Output the (x, y) coordinate of the center of the cell containing the given text.  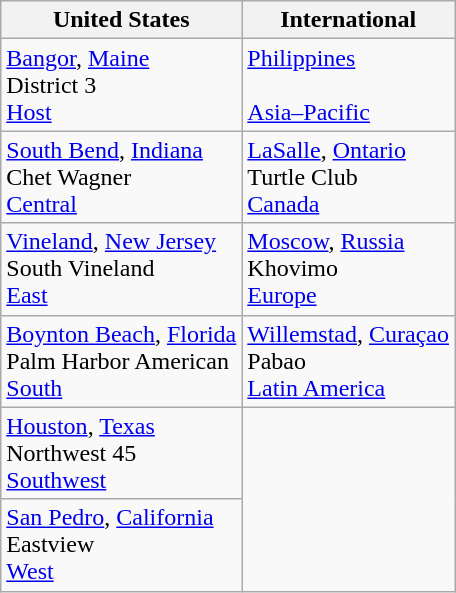
United States (122, 20)
San Pedro, CaliforniaEastviewWest (122, 545)
South Bend, Indiana Chet Wagner Central (122, 177)
International (348, 20)
Willemstad, Curaçao Pabao Latin America (348, 361)
Houston, TexasNorthwest 45Southwest (122, 453)
Vineland, New Jersey South VinelandEast (122, 269)
Boynton Beach, FloridaPalm Harbor AmericanSouth (122, 361)
Moscow, Russia Khovimo Europe (348, 269)
LaSalle, OntarioTurtle ClubCanada (348, 177)
PhilippinesAsia–Pacific (348, 85)
Bangor, MaineDistrict 3Host (122, 85)
